Detect which cell encompasses the target text, then output its (X, Y) center coordinate. 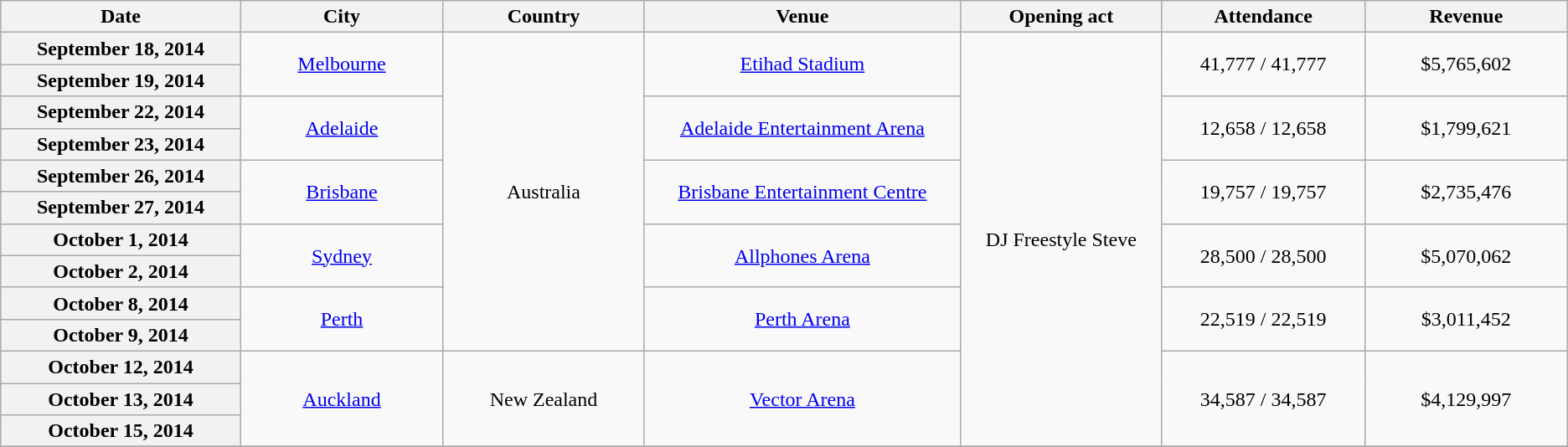
September 18, 2014 (121, 49)
DJ Freestyle Steve (1061, 239)
34,587 / 34,587 (1263, 398)
Perth (342, 319)
New Zealand (544, 398)
City (342, 17)
19,757 / 19,757 (1263, 192)
Attendance (1263, 17)
Auckland (342, 398)
Brisbane Entertainment Centre (802, 192)
12,658 / 12,658 (1263, 128)
28,500 / 28,500 (1263, 255)
$1,799,621 (1466, 128)
September 27, 2014 (121, 208)
October 8, 2014 (121, 303)
22,519 / 22,519 (1263, 319)
Adelaide (342, 128)
Venue (802, 17)
Australia (544, 193)
Vector Arena (802, 398)
Etihad Stadium (802, 64)
September 22, 2014 (121, 112)
Opening act (1061, 17)
Allphones Arena (802, 255)
October 15, 2014 (121, 431)
Country (544, 17)
October 12, 2014 (121, 367)
Sydney (342, 255)
Adelaide Entertainment Arena (802, 128)
October 13, 2014 (121, 399)
Melbourne (342, 64)
Perth Arena (802, 319)
September 23, 2014 (121, 144)
Date (121, 17)
October 2, 2014 (121, 271)
$5,765,602 (1466, 64)
$4,129,997 (1466, 398)
Revenue (1466, 17)
September 26, 2014 (121, 176)
$2,735,476 (1466, 192)
$5,070,062 (1466, 255)
Brisbane (342, 192)
September 19, 2014 (121, 80)
41,777 / 41,777 (1263, 64)
$3,011,452 (1466, 319)
October 9, 2014 (121, 335)
October 1, 2014 (121, 239)
